Detect which cell encompasses the target text, then output its (X, Y) center coordinate. 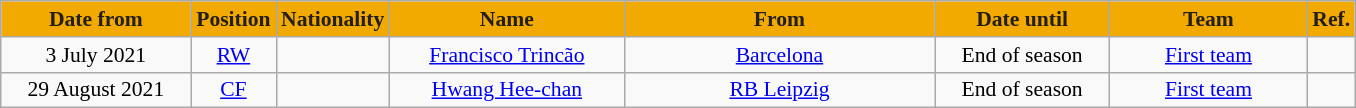
29 August 2021 (96, 90)
Name (506, 19)
Position (234, 19)
CF (234, 90)
RB Leipzig (779, 90)
Nationality (332, 19)
3 July 2021 (96, 55)
Date until (1022, 19)
Barcelona (779, 55)
Francisco Trincão (506, 55)
From (779, 19)
RW (234, 55)
Team (1209, 19)
Hwang Hee-chan (506, 90)
Ref. (1331, 19)
Date from (96, 19)
